Find where the given text appears and provide that cell's center as [X, Y] coordinate. 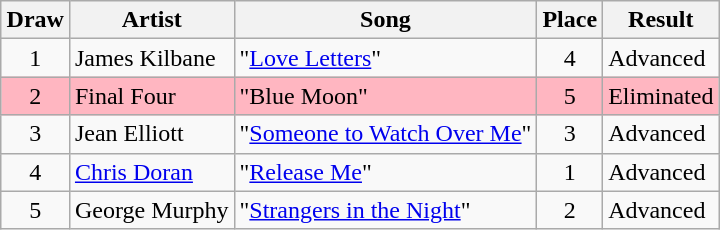
James Kilbane [152, 58]
Song [386, 20]
Result [661, 20]
Place [570, 20]
Eliminated [661, 96]
Draw [35, 20]
"Someone to Watch Over Me" [386, 134]
Chris Doran [152, 172]
Jean Elliott [152, 134]
"Strangers in the Night" [386, 210]
"Love Letters" [386, 58]
"Blue Moon" [386, 96]
George Murphy [152, 210]
Artist [152, 20]
"Release Me" [386, 172]
Final Four [152, 96]
